Detect which cell encompasses the target text, then output its (X, Y) center coordinate. 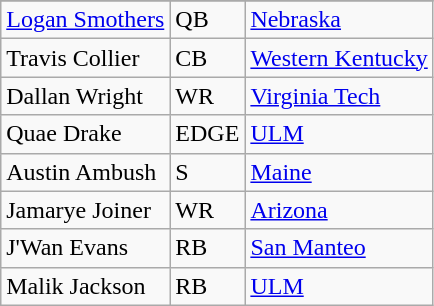
Nebraska (339, 20)
San Manteo (339, 248)
Travis Collier (86, 58)
EDGE (208, 134)
Jamarye Joiner (86, 210)
Quae Drake (86, 134)
QB (208, 20)
Austin Ambush (86, 172)
CB (208, 58)
J'Wan Evans (86, 248)
Dallan Wright (86, 96)
S (208, 172)
Western Kentucky (339, 58)
Maine (339, 172)
Malik Jackson (86, 286)
Virginia Tech (339, 96)
Arizona (339, 210)
Logan Smothers (86, 20)
